For the text-containing cell, return its midpoint in [X, Y] coordinate format. 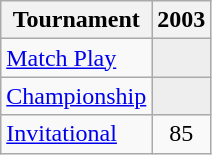
Invitational [76, 134]
Match Play [76, 58]
2003 [182, 20]
Tournament [76, 20]
Championship [76, 96]
85 [182, 134]
